From the cell containing the given text, extract its center point as [X, Y] coordinate. 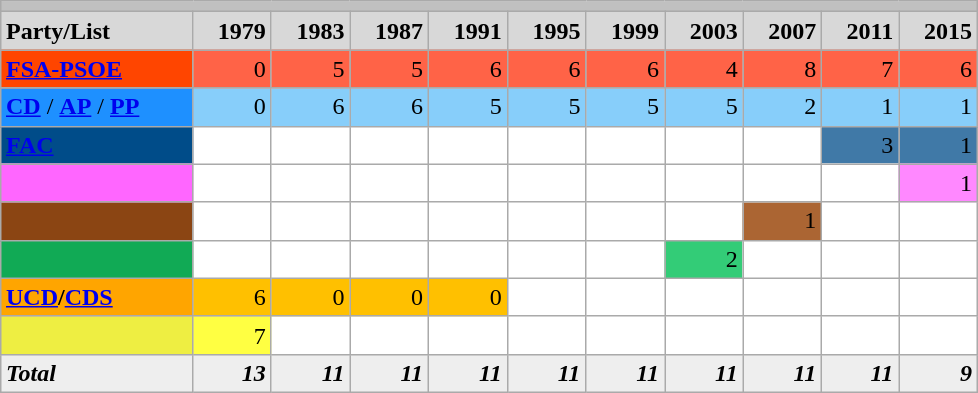
FAC [96, 145]
Total [96, 373]
4 [704, 69]
CD / AP / PP [96, 107]
13 [232, 373]
UCD/CDS [96, 297]
2011 [860, 31]
1995 [546, 31]
Party/List [96, 31]
8 [782, 69]
1987 [390, 31]
1983 [310, 31]
9 [938, 373]
2007 [782, 31]
1991 [468, 31]
2003 [704, 31]
FSA-PSOE [96, 69]
2015 [938, 31]
3 [860, 145]
1999 [626, 31]
1979 [232, 31]
